From the cell containing the given text, extract its center point as [x, y] coordinate. 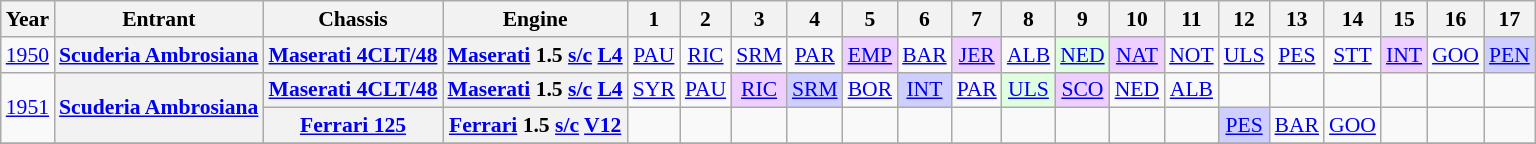
PEN [1510, 55]
NOT [1191, 55]
Year [28, 19]
10 [1137, 19]
NAT [1137, 55]
6 [924, 19]
9 [1082, 19]
Chassis [352, 19]
2 [706, 19]
7 [977, 19]
1 [654, 19]
1951 [28, 108]
JER [977, 55]
8 [1028, 19]
12 [1244, 19]
4 [815, 19]
BOR [870, 90]
Ferrari 125 [352, 126]
11 [1191, 19]
15 [1404, 19]
1950 [28, 55]
5 [870, 19]
Engine [534, 19]
Ferrari 1.5 s/c V12 [534, 126]
17 [1510, 19]
EMP [870, 55]
13 [1298, 19]
STT [1352, 55]
Entrant [158, 19]
3 [759, 19]
14 [1352, 19]
16 [1456, 19]
SCO [1082, 90]
SYR [654, 90]
